From the cell containing the given text, extract its center point as [x, y] coordinate. 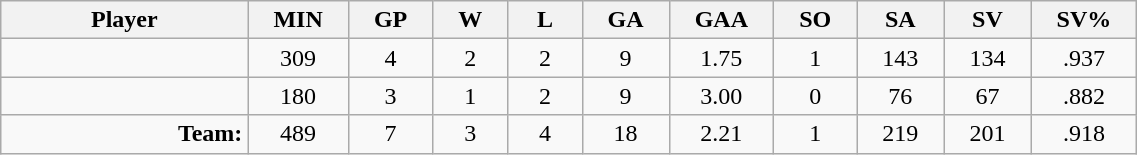
SV [988, 20]
0 [816, 96]
SO [816, 20]
SA [900, 20]
.918 [1084, 134]
143 [900, 58]
GP [390, 20]
SV% [1084, 20]
201 [988, 134]
7 [390, 134]
.937 [1084, 58]
180 [298, 96]
MIN [298, 20]
309 [298, 58]
GAA [721, 20]
489 [298, 134]
1.75 [721, 58]
GA [626, 20]
219 [900, 134]
134 [988, 58]
W [470, 20]
18 [626, 134]
Player [124, 20]
.882 [1084, 96]
67 [988, 96]
L [545, 20]
76 [900, 96]
Team: [124, 134]
2.21 [721, 134]
3.00 [721, 96]
